Determine the (x, y) coordinate at the center of the cell enclosing the given text.  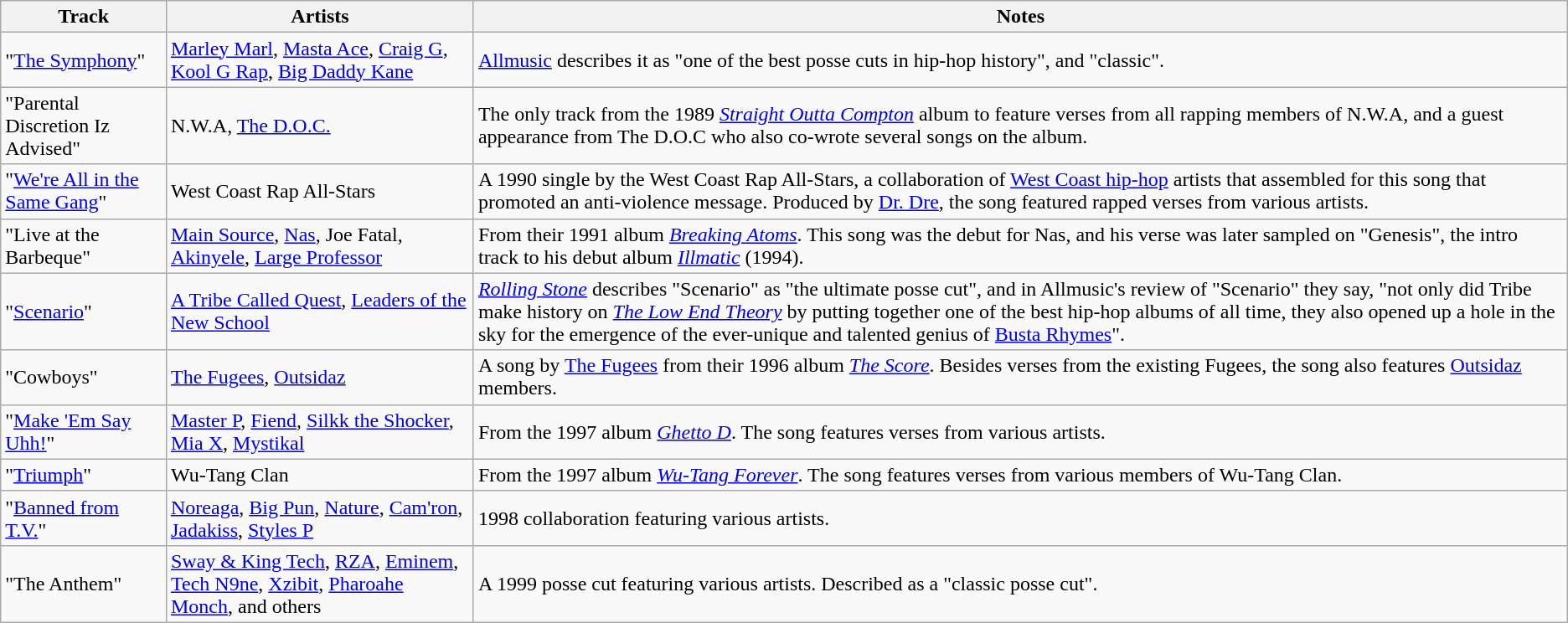
Sway & King Tech, RZA, Eminem, Tech N9ne, Xzibit, Pharoahe Monch, and others (320, 584)
1998 collaboration featuring various artists. (1020, 517)
Wu-Tang Clan (320, 475)
"Banned from T.V." (84, 517)
From the 1997 album Wu-Tang Forever. The song features verses from various members of Wu-Tang Clan. (1020, 475)
"The Anthem" (84, 584)
Noreaga, Big Pun, Nature, Cam'ron, Jadakiss, Styles P (320, 517)
Track (84, 17)
Master P, Fiend, Silkk the Shocker, Mia X, Mystikal (320, 432)
"Parental Discretion Iz Advised" (84, 126)
"We're All in the Same Gang" (84, 191)
"The Symphony" (84, 60)
West Coast Rap All-Stars (320, 191)
A 1999 posse cut featuring various artists. Described as a "classic posse cut". (1020, 584)
Notes (1020, 17)
"Make 'Em Say Uhh!" (84, 432)
The Fugees, Outsidaz (320, 377)
"Triumph" (84, 475)
Main Source, Nas, Joe Fatal, Akinyele, Large Professor (320, 246)
Allmusic describes it as "one of the best posse cuts in hip-hop history", and "classic". (1020, 60)
"Scenario" (84, 311)
A Tribe Called Quest, Leaders of the New School (320, 311)
From the 1997 album Ghetto D. The song features verses from various artists. (1020, 432)
"Live at the Barbeque" (84, 246)
N.W.A, The D.O.C. (320, 126)
"Cowboys" (84, 377)
Artists (320, 17)
A song by The Fugees from their 1996 album The Score. Besides verses from the existing Fugees, the song also features Outsidaz members. (1020, 377)
Marley Marl, Masta Ace, Craig G, Kool G Rap, Big Daddy Kane (320, 60)
